Scan for the cell matching the given text and deliver its [x, y] coordinate at center. 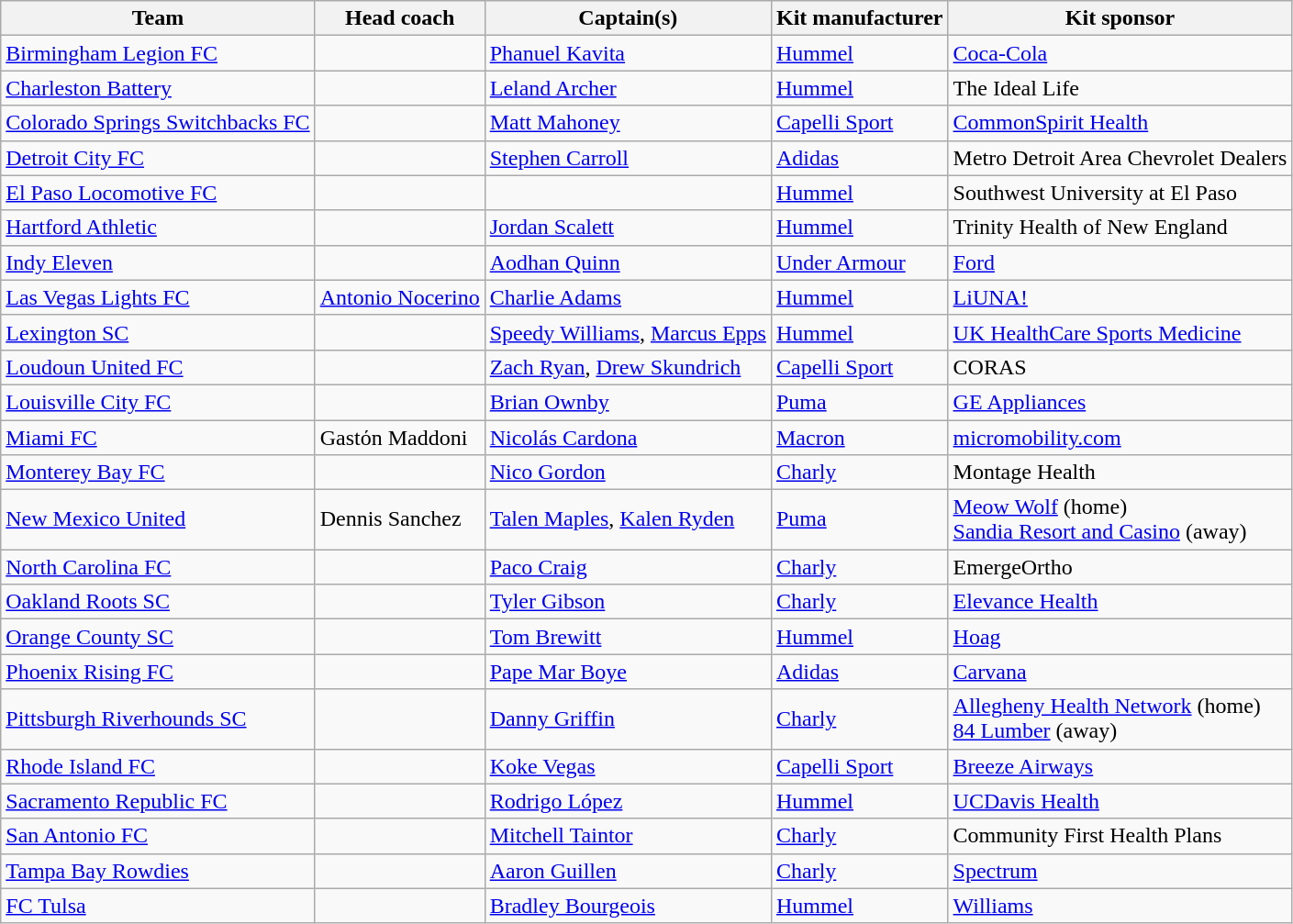
Koke Vegas [628, 766]
Meow Wolf (home)Sandia Resort and Casino (away) [1120, 519]
Kit manufacturer [859, 18]
Detroit City FC [158, 158]
Gastόn Maddoni [400, 438]
Mitchell Taintor [628, 836]
Oakland Roots SC [158, 602]
Danny Griffin [628, 719]
Trinity Health of New England [1120, 228]
Hoag [1120, 637]
Stephen Carroll [628, 158]
Birmingham Legion FC [158, 53]
Phanuel Kavita [628, 53]
Jordan Scalett [628, 228]
North Carolina FC [158, 567]
Ford [1120, 262]
Elevance Health [1120, 602]
Rhode Island FC [158, 766]
Head coach [400, 18]
Community First Health Plans [1120, 836]
Tyler Gibson [628, 602]
CommonSpirit Health [1120, 123]
Spectrum [1120, 871]
Nicolás Cardona [628, 438]
Macron [859, 438]
Leland Archer [628, 88]
Captain(s) [628, 18]
Matt Mahoney [628, 123]
Talen Maples, Kalen Ryden [628, 519]
Monterey Bay FC [158, 473]
CORAS [1120, 367]
Nico Gordon [628, 473]
Antonio Nocerino [400, 297]
Team [158, 18]
Charlie Adams [628, 297]
Charleston Battery [158, 88]
micromobility.com [1120, 438]
Under Armour [859, 262]
Metro Detroit Area Chevrolet Dealers [1120, 158]
Rodrigo López [628, 801]
Montage Health [1120, 473]
Breeze Airways [1120, 766]
San Antonio FC [158, 836]
Brian Ownby [628, 402]
Paco Craig [628, 567]
Sacramento Republic FC [158, 801]
Loudoun United FC [158, 367]
New Mexico United [158, 519]
Tampa Bay Rowdies [158, 871]
Lexington SC [158, 332]
Zach Ryan, Drew Skundrich [628, 367]
Phoenix Rising FC [158, 672]
LiUNA! [1120, 297]
Southwest University at El Paso [1120, 193]
Tom Brewitt [628, 637]
Louisville City FC [158, 402]
Las Vegas Lights FC [158, 297]
Pittsburgh Riverhounds SC [158, 719]
Williams [1120, 906]
Coca-Cola [1120, 53]
Aaron Guillen [628, 871]
Hartford Athletic [158, 228]
Colorado Springs Switchbacks FC [158, 123]
UK HealthCare Sports Medicine [1120, 332]
Bradley Bourgeois [628, 906]
The Ideal Life [1120, 88]
Aodhan Quinn [628, 262]
El Paso Locomotive FC [158, 193]
FC Tulsa [158, 906]
Miami FC [158, 438]
Allegheny Health Network (home)84 Lumber (away) [1120, 719]
Pape Mar Boye [628, 672]
Kit sponsor [1120, 18]
EmergeOrtho [1120, 567]
Dennis Sanchez [400, 519]
Speedy Williams, Marcus Epps [628, 332]
Carvana [1120, 672]
UCDavis Health [1120, 801]
Indy Eleven [158, 262]
GE Appliances [1120, 402]
Orange County SC [158, 637]
